Identify which cell holds the provided text, then report its (X, Y) central coordinate. 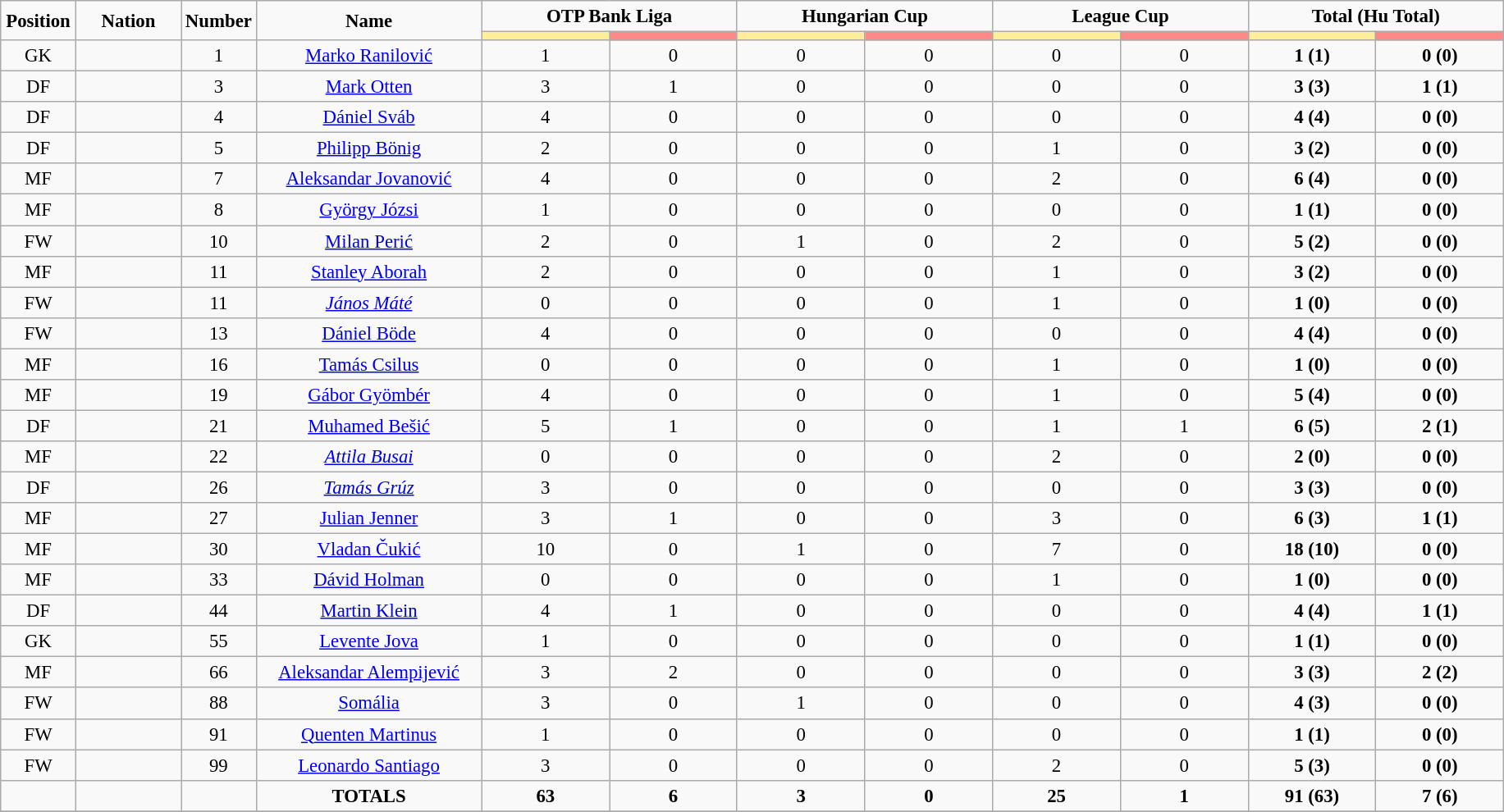
88 (219, 704)
Somália (369, 704)
8 (219, 210)
Tamás Grúz (369, 487)
66 (219, 673)
Gábor Gyömbér (369, 395)
Total (Hu Total) (1376, 16)
Nation (128, 21)
Milan Perić (369, 241)
Quenten Martinus (369, 734)
22 (219, 457)
2 (1) (1440, 426)
91 (219, 734)
4 (3) (1312, 704)
György Józsi (369, 210)
Martin Klein (369, 611)
2 (2) (1440, 673)
Leonardo Santiago (369, 765)
25 (1057, 796)
30 (219, 550)
Vladan Čukić (369, 550)
19 (219, 395)
Tamás Csilus (369, 364)
5 (3) (1312, 765)
5 (4) (1312, 395)
Attila Busai (369, 457)
91 (63) (1312, 796)
Dávid Holman (369, 580)
6 (4) (1312, 180)
Muhamed Bešić (369, 426)
6 (3) (1312, 518)
Dániel Böde (369, 333)
Name (369, 21)
Number (219, 21)
33 (219, 580)
János Máté (369, 303)
99 (219, 765)
55 (219, 641)
18 (10) (1312, 550)
7 (6) (1440, 796)
13 (219, 333)
Philipp Bönig (369, 148)
6 (5) (1312, 426)
5 (2) (1312, 241)
Dániel Sváb (369, 117)
League Cup (1121, 16)
Aleksandar Jovanović (369, 180)
27 (219, 518)
6 (674, 796)
Hungarian Cup (865, 16)
44 (219, 611)
OTP Bank Liga (609, 16)
16 (219, 364)
Levente Jova (369, 641)
2 (0) (1312, 457)
63 (546, 796)
Aleksandar Alempijević (369, 673)
TOTALS (369, 796)
Stanley Aborah (369, 271)
Julian Jenner (369, 518)
Marko Ranilović (369, 56)
Mark Otten (369, 87)
26 (219, 487)
Position (39, 21)
21 (219, 426)
